Provide the (X, Y) coordinate of the cell's center where the given text is located.  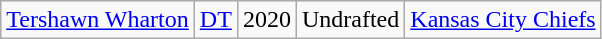
Kansas City Chiefs (503, 20)
Undrafted (350, 20)
DT (216, 20)
2020 (266, 20)
Tershawn Wharton (98, 20)
